Pinpoint the cell where the given text exists, returning its [X, Y] midpoint coordinate. 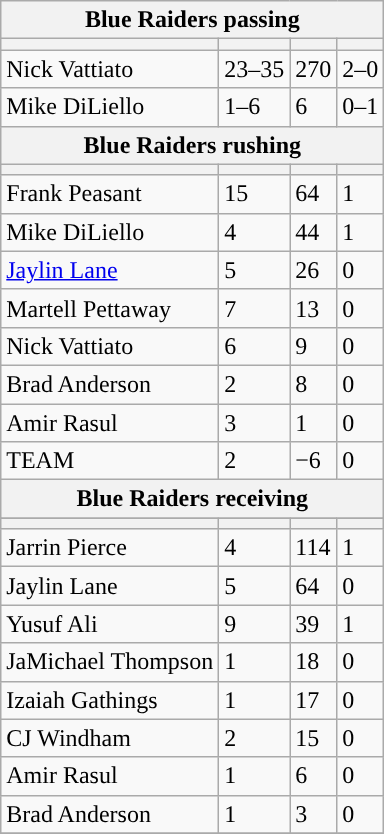
TEAM [110, 461]
44 [314, 232]
JaMichael Thompson [110, 662]
13 [314, 308]
18 [314, 662]
Yusuf Ali [110, 624]
270 [314, 69]
Izaiah Gathings [110, 700]
Blue Raiders rushing [192, 145]
7 [254, 308]
1–6 [254, 107]
Martell Pettaway [110, 308]
39 [314, 624]
0–1 [360, 107]
Frank Peasant [110, 194]
114 [314, 548]
2–0 [360, 69]
26 [314, 270]
Blue Raiders passing [192, 20]
23–35 [254, 69]
Blue Raiders receiving [192, 499]
−6 [314, 461]
Jarrin Pierce [110, 548]
17 [314, 700]
CJ Windham [110, 738]
8 [314, 384]
